From the cell containing the given text, extract its center point as [X, Y] coordinate. 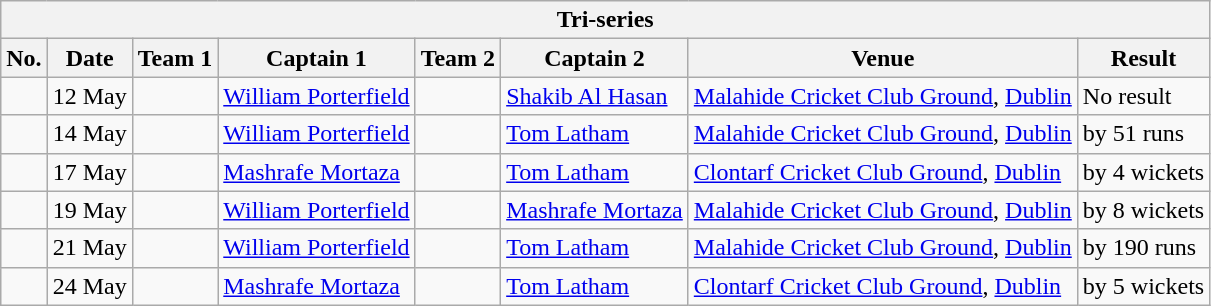
by 190 runs [1143, 248]
Tri-series [606, 20]
by 5 wickets [1143, 286]
Team 1 [175, 58]
by 51 runs [1143, 134]
Date [90, 58]
21 May [90, 248]
Result [1143, 58]
24 May [90, 286]
by 8 wickets [1143, 210]
17 May [90, 172]
Venue [882, 58]
Shakib Al Hasan [595, 96]
14 May [90, 134]
Captain 1 [316, 58]
No result [1143, 96]
No. [24, 58]
Team 2 [458, 58]
Captain 2 [595, 58]
by 4 wickets [1143, 172]
12 May [90, 96]
19 May [90, 210]
